Find where the given text appears and provide that cell's center as (x, y) coordinate. 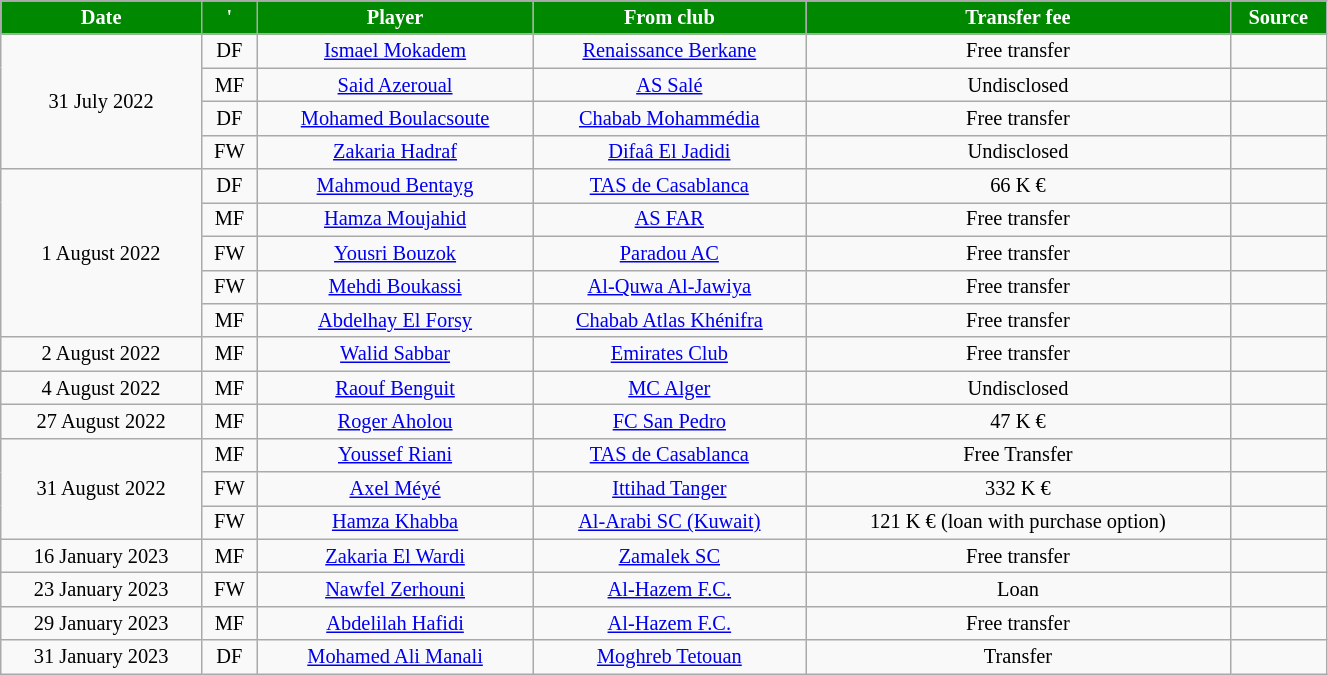
Moghreb Tetouan (670, 657)
Player (394, 17)
Chabab Mohammédia (670, 118)
Hamza Khabba (394, 522)
Emirates Club (670, 354)
23 January 2023 (102, 589)
66 K € (1018, 186)
Ittihad Tanger (670, 489)
Raouf Benguit (394, 388)
' (229, 17)
31 August 2022 (102, 488)
Free Transfer (1018, 455)
31 January 2023 (102, 657)
Axel Méyé (394, 489)
MC Alger (670, 388)
2 August 2022 (102, 354)
Al-Arabi SC (Kuwait) (670, 522)
Nawfel Zerhouni (394, 589)
Ismael Mokadem (394, 51)
Zamalek SC (670, 556)
29 January 2023 (102, 623)
Paradou AC (670, 253)
From club (670, 17)
Loan (1018, 589)
47 K € (1018, 421)
Yousri Bouzok (394, 253)
Roger Aholou (394, 421)
Transfer (1018, 657)
Mohamed Ali Manali (394, 657)
Hamza Moujahid (394, 219)
Source (1278, 17)
AS FAR (670, 219)
121 K € (loan with purchase option) (1018, 522)
Walid Sabbar (394, 354)
Zakaria El Wardi (394, 556)
Difaâ El Jadidi (670, 152)
332 K € (1018, 489)
Said Azeroual (394, 85)
Mahmoud Bentayg (394, 186)
Youssef Riani (394, 455)
Zakaria Hadraf (394, 152)
Date (102, 17)
Transfer fee (1018, 17)
Mehdi Boukassi (394, 287)
1 August 2022 (102, 253)
31 July 2022 (102, 102)
Abdelilah Hafidi (394, 623)
Renaissance Berkane (670, 51)
Al-Quwa Al-Jawiya (670, 287)
16 January 2023 (102, 556)
27 August 2022 (102, 421)
FC San Pedro (670, 421)
AS Salé (670, 85)
Chabab Atlas Khénifra (670, 320)
4 August 2022 (102, 388)
Mohamed Boulacsoute (394, 118)
Abdelhay El Forsy (394, 320)
